Capture the cell that displays the provided text and extract its [X, Y] central coordinate. 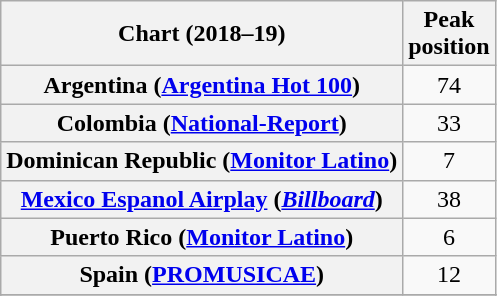
38 [449, 199]
Spain (PROMUSICAE) [202, 275]
Argentina (Argentina Hot 100) [202, 85]
6 [449, 237]
Peak position [449, 34]
7 [449, 161]
74 [449, 85]
Puerto Rico (Monitor Latino) [202, 237]
Chart (2018–19) [202, 34]
Colombia (National-Report) [202, 123]
12 [449, 275]
Dominican Republic (Monitor Latino) [202, 161]
Mexico Espanol Airplay (Billboard) [202, 199]
33 [449, 123]
